Return the (x, y) coordinate for the center point of the cell that contains the specified text.  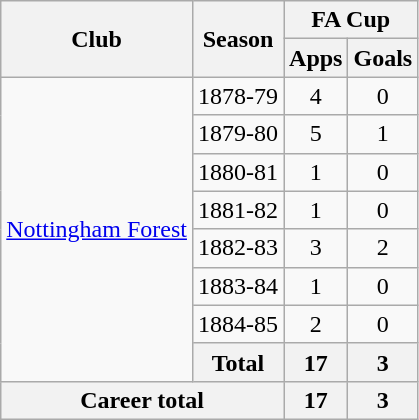
Career total (142, 400)
Apps (316, 58)
1881-82 (238, 210)
Goals (383, 58)
1879-80 (238, 134)
Total (238, 362)
FA Cup (351, 20)
4 (316, 96)
1878-79 (238, 96)
5 (316, 134)
Season (238, 39)
1880-81 (238, 172)
Club (97, 39)
Nottingham Forest (97, 229)
1884-85 (238, 324)
1883-84 (238, 286)
1882-83 (238, 248)
